Identify which cell holds the provided text, then report its [x, y] central coordinate. 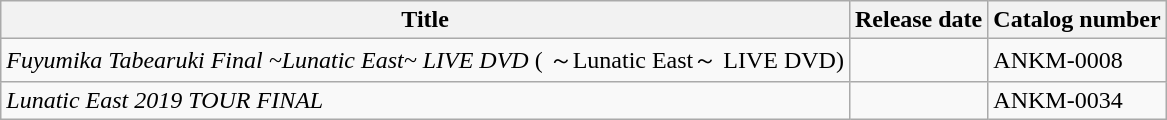
Catalog number [1077, 20]
Lunatic East 2019 TOUR FINAL [426, 100]
ANKM-0034 [1077, 100]
Release date [918, 20]
Fuyumika Tabearuki Final ~Lunatic East~ LIVE DVD ( ～Lunatic East～ LIVE DVD) [426, 60]
ANKM-0008 [1077, 60]
Title [426, 20]
